Pinpoint the cell where the given text exists, returning its [X, Y] midpoint coordinate. 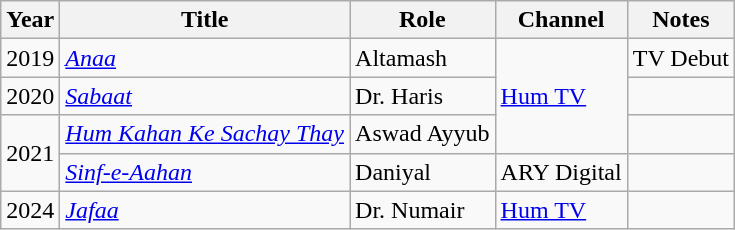
ARY Digital [561, 172]
Dr. Numair [423, 210]
2019 [30, 58]
Year [30, 20]
Title [205, 20]
Anaa [205, 58]
Channel [561, 20]
Jafaa [205, 210]
2024 [30, 210]
Dr. Haris [423, 96]
2021 [30, 153]
2020 [30, 96]
Daniyal [423, 172]
Sabaat [205, 96]
Role [423, 20]
Aswad Ayyub [423, 134]
Notes [680, 20]
Hum Kahan Ke Sachay Thay [205, 134]
TV Debut [680, 58]
Sinf-e-Aahan [205, 172]
Altamash [423, 58]
